Provide the (X, Y) coordinate of the cell's center where the given text is located.  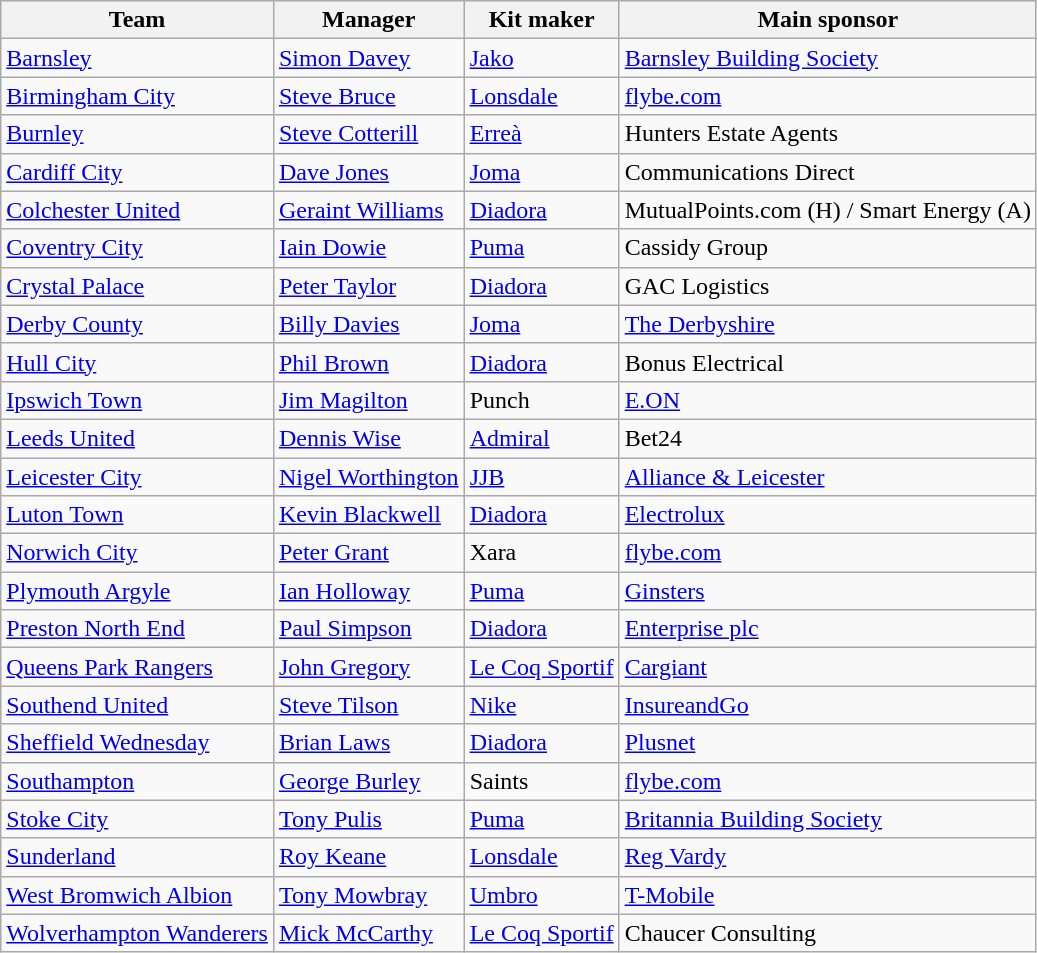
Luton Town (138, 515)
Stoke City (138, 819)
Norwich City (138, 553)
Barnsley Building Society (828, 58)
Queens Park Rangers (138, 667)
Ginsters (828, 591)
Jim Magilton (368, 400)
Leeds United (138, 438)
Paul Simpson (368, 629)
T-Mobile (828, 895)
Hunters Estate Agents (828, 134)
Chaucer Consulting (828, 933)
E.ON (828, 400)
Derby County (138, 324)
Communications Direct (828, 172)
JJB (542, 477)
Cargiant (828, 667)
Crystal Palace (138, 286)
Iain Dowie (368, 248)
Steve Tilson (368, 705)
John Gregory (368, 667)
Kevin Blackwell (368, 515)
Cassidy Group (828, 248)
Umbro (542, 895)
Reg Vardy (828, 857)
Peter Grant (368, 553)
West Bromwich Albion (138, 895)
Dennis Wise (368, 438)
Bet24 (828, 438)
Cardiff City (138, 172)
Electrolux (828, 515)
Tony Mowbray (368, 895)
Geraint Williams (368, 210)
Kit maker (542, 20)
InsureandGo (828, 705)
Sheffield Wednesday (138, 743)
Preston North End (138, 629)
Coventry City (138, 248)
Barnsley (138, 58)
Leicester City (138, 477)
Burnley (138, 134)
Alliance & Leicester (828, 477)
Dave Jones (368, 172)
Peter Taylor (368, 286)
Tony Pulis (368, 819)
Ipswich Town (138, 400)
Mick McCarthy (368, 933)
Saints (542, 781)
Colchester United (138, 210)
Wolverhampton Wanderers (138, 933)
Plymouth Argyle (138, 591)
Punch (542, 400)
GAC Logistics (828, 286)
Team (138, 20)
Manager (368, 20)
Steve Cotterill (368, 134)
Main sponsor (828, 20)
Hull City (138, 362)
MutualPoints.com (H) / Smart Energy (A) (828, 210)
Plusnet (828, 743)
Britannia Building Society (828, 819)
Billy Davies (368, 324)
Nike (542, 705)
Admiral (542, 438)
Birmingham City (138, 96)
The Derbyshire (828, 324)
Bonus Electrical (828, 362)
Nigel Worthington (368, 477)
Erreà (542, 134)
Southend United (138, 705)
Southampton (138, 781)
Xara (542, 553)
Jako (542, 58)
George Burley (368, 781)
Phil Brown (368, 362)
Brian Laws (368, 743)
Simon Davey (368, 58)
Sunderland (138, 857)
Enterprise plc (828, 629)
Roy Keane (368, 857)
Steve Bruce (368, 96)
Ian Holloway (368, 591)
